Determine the (X, Y) coordinate at the center of the cell enclosing the given text.  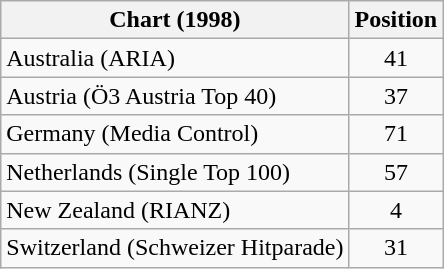
New Zealand (RIANZ) (175, 210)
31 (396, 248)
Germany (Media Control) (175, 134)
Australia (ARIA) (175, 58)
37 (396, 96)
57 (396, 172)
4 (396, 210)
Position (396, 20)
Austria (Ö3 Austria Top 40) (175, 96)
Netherlands (Single Top 100) (175, 172)
Switzerland (Schweizer Hitparade) (175, 248)
Chart (1998) (175, 20)
41 (396, 58)
71 (396, 134)
